Extract the (X, Y) coordinate from the center of the cell holding the provided text.  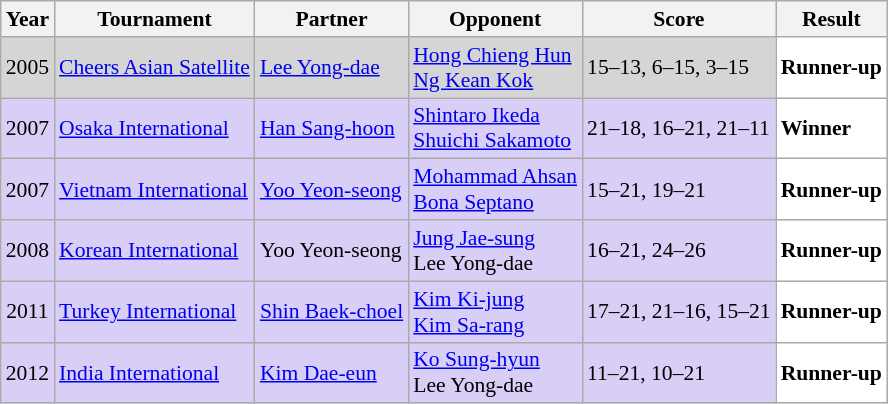
Shintaro Ikeda Shuichi Sakamoto (495, 128)
17–21, 21–16, 15–21 (679, 312)
11–21, 10–21 (679, 372)
Year (28, 19)
Kim Dae-eun (332, 372)
Shin Baek-choel (332, 312)
India International (154, 372)
Tournament (154, 19)
15–21, 19–21 (679, 190)
Result (832, 19)
21–18, 16–21, 21–11 (679, 128)
Lee Yong-dae (332, 68)
Score (679, 19)
Ko Sung-hyun Lee Yong-dae (495, 372)
Kim Ki-jung Kim Sa-rang (495, 312)
Vietnam International (154, 190)
Winner (832, 128)
Turkey International (154, 312)
Osaka International (154, 128)
Han Sang-hoon (332, 128)
15–13, 6–15, 3–15 (679, 68)
Jung Jae-sung Lee Yong-dae (495, 250)
Cheers Asian Satellite (154, 68)
Opponent (495, 19)
2012 (28, 372)
Mohammad Ahsan Bona Septano (495, 190)
Partner (332, 19)
2008 (28, 250)
16–21, 24–26 (679, 250)
Korean International (154, 250)
2011 (28, 312)
2005 (28, 68)
Hong Chieng Hun Ng Kean Kok (495, 68)
